Find where the given text appears and provide that cell's center as [x, y] coordinate. 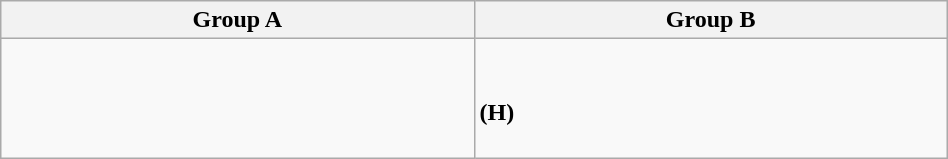
Group B [710, 20]
(H) [710, 98]
Group A [238, 20]
